Extract the (X, Y) coordinate from the center of the cell holding the provided text.  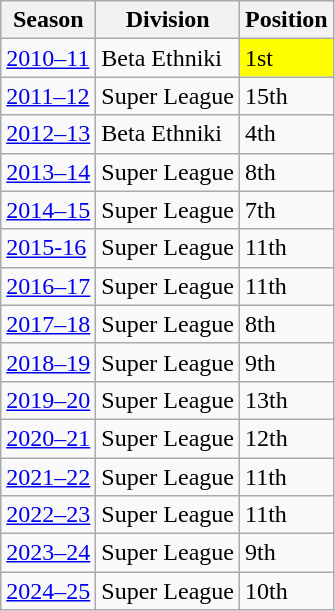
2012–13 (48, 134)
2013–14 (48, 172)
2018–19 (48, 362)
2022–23 (48, 515)
2011–12 (48, 96)
2017–18 (48, 324)
Division (168, 20)
2023–24 (48, 553)
15th (286, 96)
2020–21 (48, 438)
Season (48, 20)
2014–15 (48, 210)
2010–11 (48, 58)
10th (286, 591)
13th (286, 400)
2015-16 (48, 248)
2016–17 (48, 286)
4th (286, 134)
2021–22 (48, 477)
12th (286, 438)
7th (286, 210)
Position (286, 20)
2024–25 (48, 591)
1st (286, 58)
2019–20 (48, 400)
